For the text-containing cell, return its midpoint in [X, Y] coordinate format. 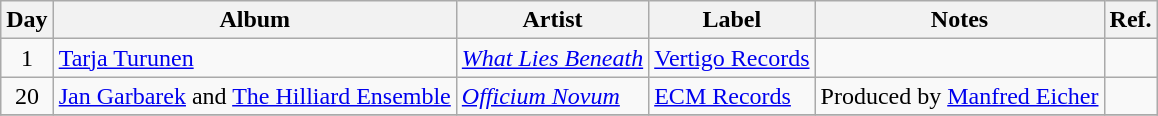
Label [732, 20]
Ref. [1130, 20]
Album [254, 20]
Jan Garbarek and The Hilliard Ensemble [254, 96]
Produced by Manfred Eicher [960, 96]
Artist [552, 20]
Notes [960, 20]
Day [27, 20]
Officium Novum [552, 96]
1 [27, 58]
Vertigo Records [732, 58]
ECM Records [732, 96]
What Lies Beneath [552, 58]
20 [27, 96]
Tarja Turunen [254, 58]
